Locate the cell with the specified text and output its (x, y) center coordinate. 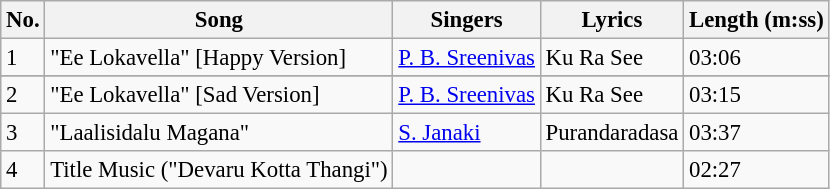
02:27 (756, 170)
1 (23, 58)
2 (23, 95)
Title Music ("Devaru Kotta Thangi") (219, 170)
03:15 (756, 95)
3 (23, 133)
03:37 (756, 133)
Purandaradasa (612, 133)
"Ee Lokavella" [Happy Version] (219, 58)
"Ee Lokavella" [Sad Version] (219, 95)
"Laalisidalu Magana" (219, 133)
4 (23, 170)
Singers (466, 20)
03:06 (756, 58)
Lyrics (612, 20)
Song (219, 20)
No. (23, 20)
Length (m:ss) (756, 20)
S. Janaki (466, 133)
